Locate the cell with the specified text and output its [X, Y] center coordinate. 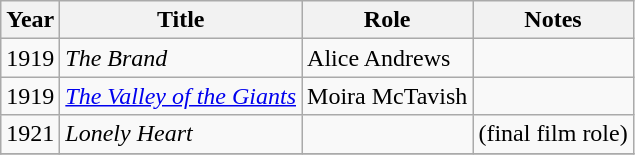
(final film role) [553, 134]
Year [30, 20]
Lonely Heart [181, 134]
Notes [553, 20]
1921 [30, 134]
Role [388, 20]
Alice Andrews [388, 58]
The Valley of the Giants [181, 96]
The Brand [181, 58]
Moira McTavish [388, 96]
Title [181, 20]
